Pinpoint the cell where the given text exists, returning its (X, Y) midpoint coordinate. 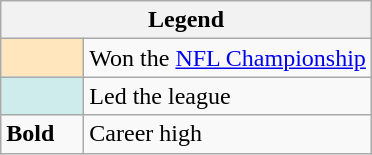
Won the NFL Championship (228, 58)
Bold (42, 134)
Led the league (228, 96)
Legend (186, 20)
Career high (228, 134)
